Determine the [X, Y] coordinate at the center of the cell enclosing the given text.  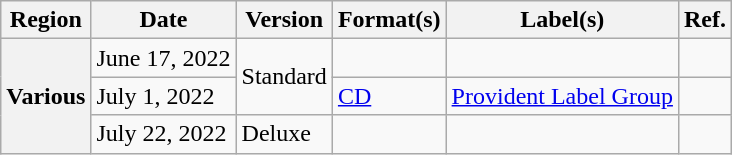
Provident Label Group [562, 96]
Deluxe [284, 134]
Date [164, 20]
Region [46, 20]
Standard [284, 77]
Label(s) [562, 20]
Ref. [704, 20]
July 22, 2022 [164, 134]
CD [389, 96]
Version [284, 20]
Format(s) [389, 20]
Various [46, 96]
June 17, 2022 [164, 58]
July 1, 2022 [164, 96]
